Provide the [x, y] coordinate of the cell's center where the given text is located.  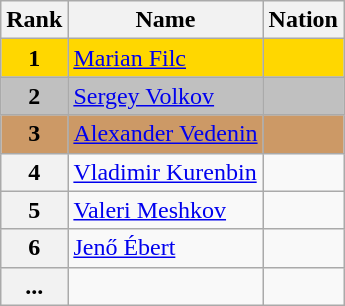
4 [34, 172]
Nation [303, 20]
1 [34, 58]
... [34, 286]
Jenő Ébert [166, 248]
5 [34, 210]
Sergey Volkov [166, 96]
6 [34, 248]
Marian Filc [166, 58]
Rank [34, 20]
Vladimir Kurenbin [166, 172]
Alexander Vedenin [166, 134]
Valeri Meshkov [166, 210]
Name [166, 20]
3 [34, 134]
2 [34, 96]
